For the text-containing cell, return its midpoint in (X, Y) coordinate format. 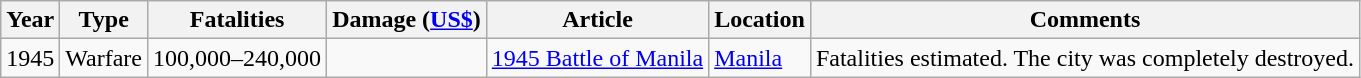
Year (30, 20)
100,000–240,000 (238, 58)
Damage (US$) (407, 20)
1945 Battle of Manila (597, 58)
1945 (30, 58)
Location (760, 20)
Comments (1084, 20)
Article (597, 20)
Warfare (104, 58)
Manila (760, 58)
Type (104, 20)
Fatalities estimated. The city was completely destroyed. (1084, 58)
Fatalities (238, 20)
